Pinpoint the cell where the given text exists, returning its [x, y] midpoint coordinate. 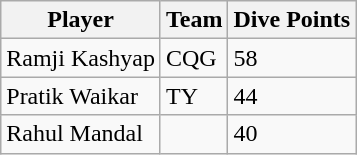
Rahul Mandal [81, 134]
Ramji Kashyap [81, 58]
Player [81, 20]
CQG [194, 58]
40 [292, 134]
58 [292, 58]
TY [194, 96]
44 [292, 96]
Dive Points [292, 20]
Pratik Waikar [81, 96]
Team [194, 20]
